Identify which cell holds the provided text, then report its (x, y) central coordinate. 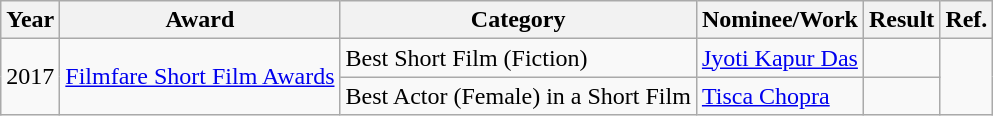
Best Short Film (Fiction) (518, 58)
Jyoti Kapur Das (780, 58)
Award (200, 20)
Ref. (966, 20)
2017 (30, 77)
Category (518, 20)
Filmfare Short Film Awards (200, 77)
Tisca Chopra (780, 96)
Result (901, 20)
Nominee/Work (780, 20)
Year (30, 20)
Best Actor (Female) in a Short Film (518, 96)
